Detect which cell encompasses the target text, then output its [x, y] center coordinate. 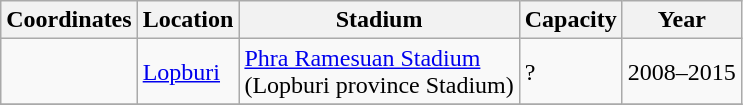
? [570, 72]
Coordinates [69, 20]
Year [682, 20]
Stadium [379, 20]
Phra Ramesuan Stadium(Lopburi province Stadium) [379, 72]
Capacity [570, 20]
2008–2015 [682, 72]
Location [188, 20]
Lopburi [188, 72]
